Scan for the cell matching the given text and deliver its [X, Y] coordinate at center. 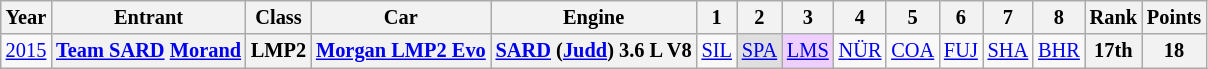
2015 [26, 51]
3 [808, 17]
Entrant [148, 17]
SIL [717, 51]
SPA [760, 51]
SHA [1008, 51]
8 [1059, 17]
Rank [1114, 17]
SARD (Judd) 3.6 L V8 [594, 51]
COA [912, 51]
FUJ [961, 51]
6 [961, 17]
Morgan LMP2 Evo [401, 51]
Class [278, 17]
5 [912, 17]
7 [1008, 17]
4 [860, 17]
LMP2 [278, 51]
Engine [594, 17]
1 [717, 17]
2 [760, 17]
Points [1174, 17]
BHR [1059, 51]
Team SARD Morand [148, 51]
NÜR [860, 51]
Year [26, 17]
18 [1174, 51]
LMS [808, 51]
17th [1114, 51]
Car [401, 17]
